Scan for the cell matching the given text and deliver its (x, y) coordinate at center. 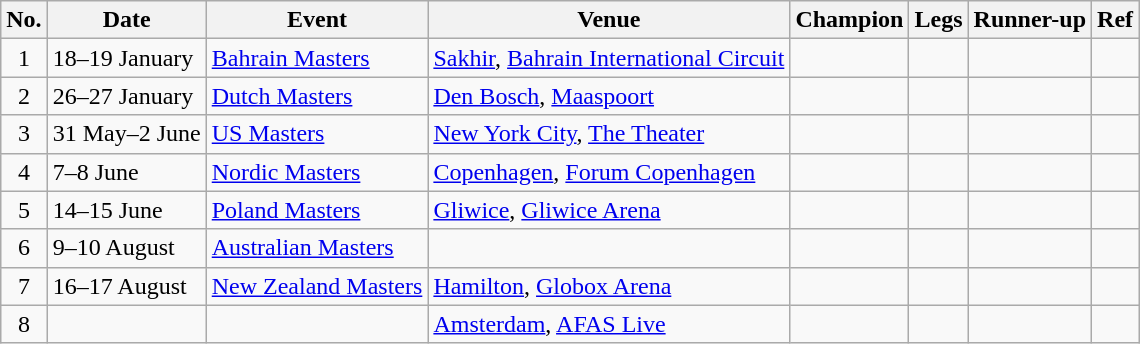
No. (24, 20)
Venue (609, 20)
4 (24, 172)
Nordic Masters (317, 172)
14–15 June (126, 210)
Poland Masters (317, 210)
Australian Masters (317, 248)
Event (317, 20)
Runner-up (1030, 20)
Date (126, 20)
9–10 August (126, 248)
8 (24, 324)
Copenhagen, Forum Copenhagen (609, 172)
Dutch Masters (317, 96)
7 (24, 286)
Legs (938, 20)
6 (24, 248)
Gliwice, Gliwice Arena (609, 210)
US Masters (317, 134)
16–17 August (126, 286)
5 (24, 210)
Bahrain Masters (317, 58)
New Zealand Masters (317, 286)
7–8 June (126, 172)
Sakhir, Bahrain International Circuit (609, 58)
Den Bosch, Maaspoort (609, 96)
31 May–2 June (126, 134)
New York City, The Theater (609, 134)
Champion (850, 20)
Ref (1116, 20)
2 (24, 96)
26–27 January (126, 96)
Hamilton, Globox Arena (609, 286)
1 (24, 58)
3 (24, 134)
18–19 January (126, 58)
Amsterdam, AFAS Live (609, 324)
